Determine the [x, y] coordinate at the center of the cell enclosing the given text.  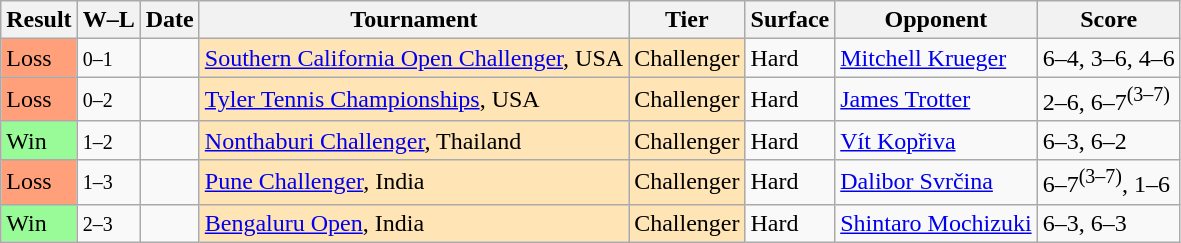
2–6, 6–7(3–7) [1108, 100]
Pune Challenger, India [414, 182]
1–2 [108, 140]
Bengaluru Open, India [414, 223]
6–4, 3–6, 4–6 [1108, 58]
Southern California Open Challenger, USA [414, 58]
Vít Kopřiva [936, 140]
Tyler Tennis Championships, USA [414, 100]
Surface [790, 20]
James Trotter [936, 100]
6–3, 6–2 [1108, 140]
Mitchell Krueger [936, 58]
Result [39, 20]
Shintaro Mochizuki [936, 223]
6–7(3–7), 1–6 [1108, 182]
Date [170, 20]
Tier [687, 20]
0–2 [108, 100]
Opponent [936, 20]
0–1 [108, 58]
2–3 [108, 223]
W–L [108, 20]
Dalibor Svrčina [936, 182]
Nonthaburi Challenger, Thailand [414, 140]
6–3, 6–3 [1108, 223]
1–3 [108, 182]
Tournament [414, 20]
Score [1108, 20]
